Find where the given text appears and provide that cell's center as [X, Y] coordinate. 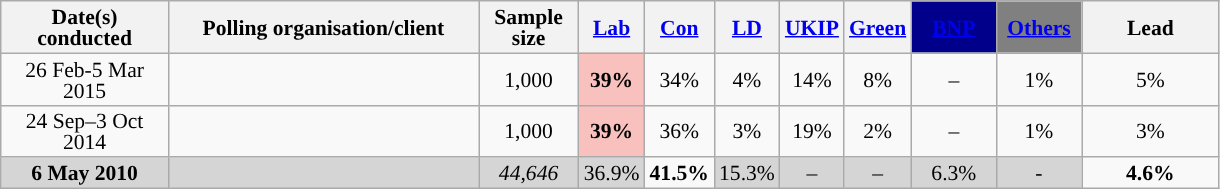
6.3% [954, 174]
Lab [612, 27]
Green [878, 27]
14% [812, 79]
LD [747, 27]
Date(s)conducted [85, 27]
36.9% [612, 174]
8% [878, 79]
4% [747, 79]
6 May 2010 [85, 174]
24 Sep–3 Oct 2014 [85, 131]
Lead [1151, 27]
44,646 [528, 174]
BNP [954, 27]
Others [1038, 27]
4.6% [1151, 174]
2% [878, 131]
34% [680, 79]
Sample size [528, 27]
Con [680, 27]
36% [680, 131]
41.5% [680, 174]
Polling organisation/client [323, 27]
26 Feb-5 Mar 2015 [85, 79]
- [1038, 174]
19% [812, 131]
UKIP [812, 27]
15.3% [747, 174]
5% [1151, 79]
